Extract the [X, Y] coordinate from the center of the cell holding the provided text.  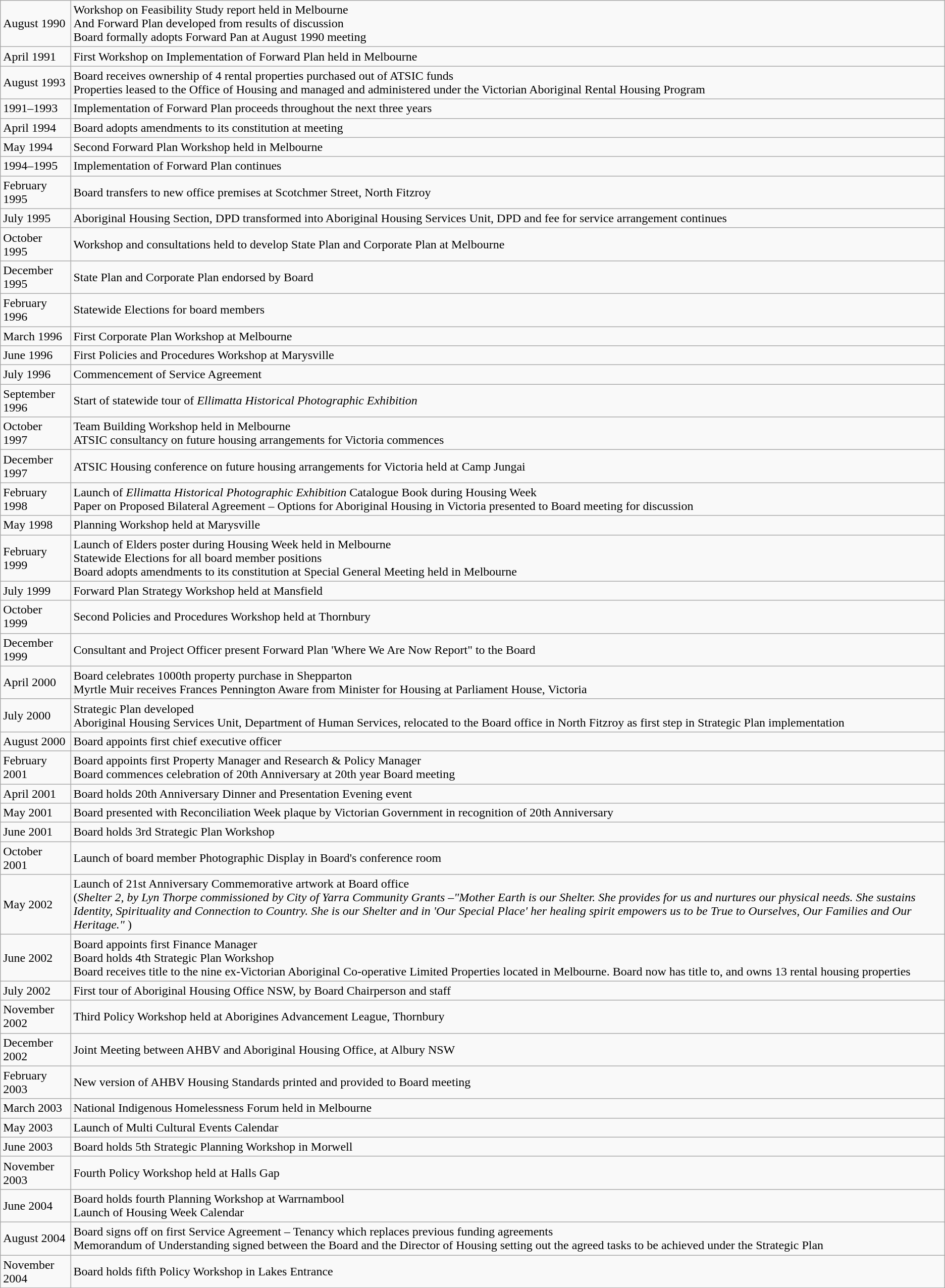
Board holds fifth Policy Workshop in Lakes Entrance [508, 1271]
February 1995 [35, 192]
Board appoints first chief executive officer [508, 741]
Launch of board member Photographic Display in Board's conference room [508, 858]
November 2004 [35, 1271]
May 2003 [35, 1127]
April 1991 [35, 57]
May 1994 [35, 147]
Second Forward Plan Workshop held in Melbourne [508, 147]
March 2003 [35, 1108]
October 1997 [35, 433]
April 1994 [35, 128]
December 1997 [35, 467]
September 1996 [35, 401]
July 1999 [35, 591]
October 1999 [35, 617]
Start of statewide tour of Ellimatta Historical Photographic Exhibition [508, 401]
Board appoints first Property Manager and Research & Policy ManagerBoard commences celebration of 20th Anniversary at 20th year Board meeting [508, 767]
First tour of Aboriginal Housing Office NSW, by Board Chairperson and staff [508, 991]
Commencement of Service Agreement [508, 375]
Board holds 5th Strategic Planning Workshop in Morwell [508, 1147]
April 2000 [35, 683]
Joint Meeting between AHBV and Aboriginal Housing Office, at Albury NSW [508, 1049]
March 1996 [35, 336]
July 2002 [35, 991]
June 2003 [35, 1147]
August 1993 [35, 83]
February 2001 [35, 767]
February 1998 [35, 499]
June 1996 [35, 355]
Statewide Elections for board members [508, 310]
Team Building Workshop held in MelbourneATSIC consultancy on future housing arrangements for Victoria commences [508, 433]
February 1996 [35, 310]
Implementation of Forward Plan continues [508, 166]
Second Policies and Procedures Workshop held at Thornbury [508, 617]
National Indigenous Homelessness Forum held in Melbourne [508, 1108]
July 1996 [35, 375]
1994–1995 [35, 166]
1991–1993 [35, 109]
October 2001 [35, 858]
Workshop and consultations held to develop State Plan and Corporate Plan at Melbourne [508, 244]
May 1998 [35, 525]
Third Policy Workshop held at Aborigines Advancement League, Thornbury [508, 1017]
First Corporate Plan Workshop at Melbourne [508, 336]
February 1999 [35, 558]
June 2002 [35, 958]
Board presented with Reconciliation Week plaque by Victorian Government in recognition of 20th Anniversary [508, 813]
December 2002 [35, 1049]
Board holds fourth Planning Workshop at WarrnamboolLaunch of Housing Week Calendar [508, 1206]
Fourth Policy Workshop held at Halls Gap [508, 1172]
April 2001 [35, 793]
February 2003 [35, 1083]
October 1995 [35, 244]
Aboriginal Housing Section, DPD transformed into Aboriginal Housing Services Unit, DPD and fee for service arrangement continues [508, 218]
June 2004 [35, 1206]
June 2001 [35, 832]
Consultant and Project Officer present Forward Plan 'Where We Are Now Report" to the Board [508, 649]
May 2001 [35, 813]
Board holds 20th Anniversary Dinner and Presentation Evening event [508, 793]
December 1995 [35, 277]
August 1990 [35, 24]
Implementation of Forward Plan proceeds throughout the next three years [508, 109]
Launch of Multi Cultural Events Calendar [508, 1127]
July 2000 [35, 715]
Planning Workshop held at Marysville [508, 525]
November 2002 [35, 1017]
State Plan and Corporate Plan endorsed by Board [508, 277]
August 2000 [35, 741]
First Policies and Procedures Workshop at Marysville [508, 355]
First Workshop on Implementation of Forward Plan held in Melbourne [508, 57]
Board transfers to new office premises at Scotchmer Street, North Fitzroy [508, 192]
Forward Plan Strategy Workshop held at Mansfield [508, 591]
November 2003 [35, 1172]
August 2004 [35, 1238]
New version of AHBV Housing Standards printed and provided to Board meeting [508, 1083]
December 1999 [35, 649]
May 2002 [35, 905]
ATSIC Housing conference on future housing arrangements for Victoria held at Camp Jungai [508, 467]
Board adopts amendments to its constitution at meeting [508, 128]
Board holds 3rd Strategic Plan Workshop [508, 832]
July 1995 [35, 218]
